Detect which cell encompasses the target text, then output its [x, y] center coordinate. 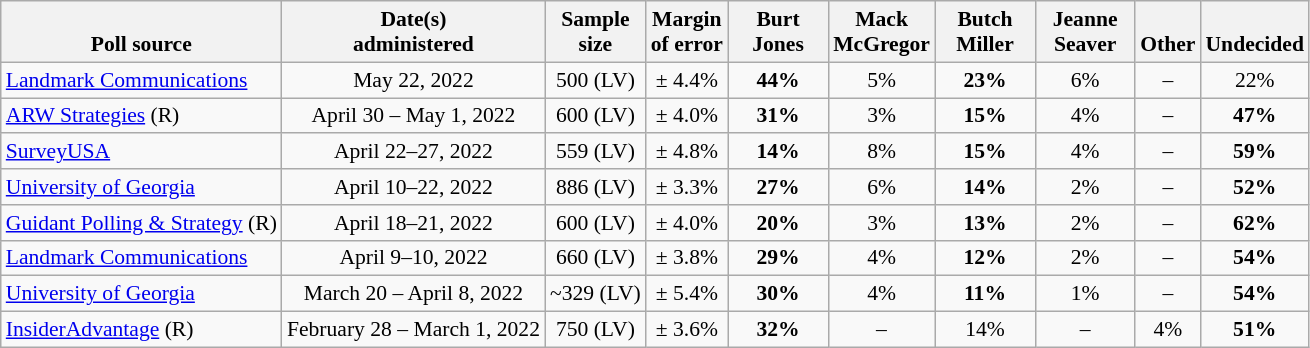
ARW Strategies (R) [142, 116]
559 (LV) [596, 152]
Other [1168, 32]
Guidant Polling & Strategy (R) [142, 223]
660 (LV) [596, 258]
Marginof error [687, 32]
20% [778, 223]
April 18–21, 2022 [414, 223]
SurveyUSA [142, 152]
27% [778, 187]
± 4.4% [687, 80]
April 22–27, 2022 [414, 152]
12% [985, 258]
April 30 – May 1, 2022 [414, 116]
~329 (LV) [596, 294]
31% [778, 116]
March 20 – April 8, 2022 [414, 294]
13% [985, 223]
29% [778, 258]
± 3.8% [687, 258]
Samplesize [596, 32]
8% [882, 152]
32% [778, 330]
23% [985, 80]
886 (LV) [596, 187]
Date(s)administered [414, 32]
Undecided [1254, 32]
± 3.6% [687, 330]
1% [1085, 294]
± 5.4% [687, 294]
5% [882, 80]
February 28 – March 1, 2022 [414, 330]
± 3.3% [687, 187]
44% [778, 80]
BurtJones [778, 32]
ButchMiller [985, 32]
22% [1254, 80]
51% [1254, 330]
750 (LV) [596, 330]
11% [985, 294]
30% [778, 294]
47% [1254, 116]
± 4.8% [687, 152]
62% [1254, 223]
May 22, 2022 [414, 80]
Poll source [142, 32]
April 10–22, 2022 [414, 187]
JeanneSeaver [1085, 32]
InsiderAdvantage (R) [142, 330]
59% [1254, 152]
MackMcGregor [882, 32]
52% [1254, 187]
500 (LV) [596, 80]
April 9–10, 2022 [414, 258]
